Detect which cell encompasses the target text, then output its (x, y) center coordinate. 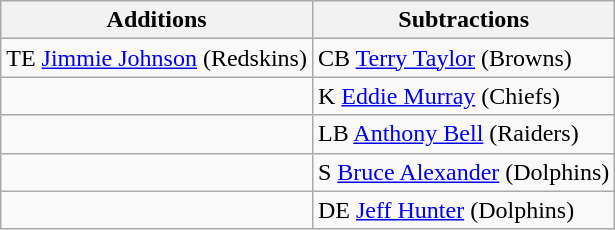
LB Anthony Bell (Raiders) (463, 134)
Additions (157, 20)
S Bruce Alexander (Dolphins) (463, 172)
DE Jeff Hunter (Dolphins) (463, 210)
Subtractions (463, 20)
K Eddie Murray (Chiefs) (463, 96)
CB Terry Taylor (Browns) (463, 58)
TE Jimmie Johnson (Redskins) (157, 58)
